Return [x, y] of the center of cell containing provided text 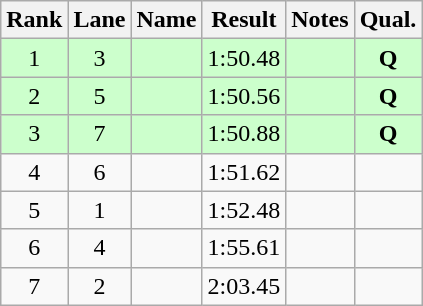
1:52.48 [244, 210]
1:55.61 [244, 248]
1:50.56 [244, 96]
1:51.62 [244, 172]
Qual. [388, 20]
Lane [100, 20]
Result [244, 20]
2:03.45 [244, 286]
Rank [34, 20]
Name [166, 20]
1:50.48 [244, 58]
1:50.88 [244, 134]
Notes [320, 20]
